From the cell containing the given text, extract its center point as [x, y] coordinate. 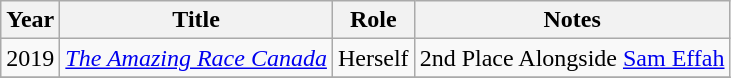
Year [30, 20]
2019 [30, 58]
2nd Place Alongside Sam Effah [572, 58]
Herself [373, 58]
Title [196, 20]
Role [373, 20]
The Amazing Race Canada [196, 58]
Notes [572, 20]
